Provide the (x, y) coordinate of the cell's center where the given text is located.  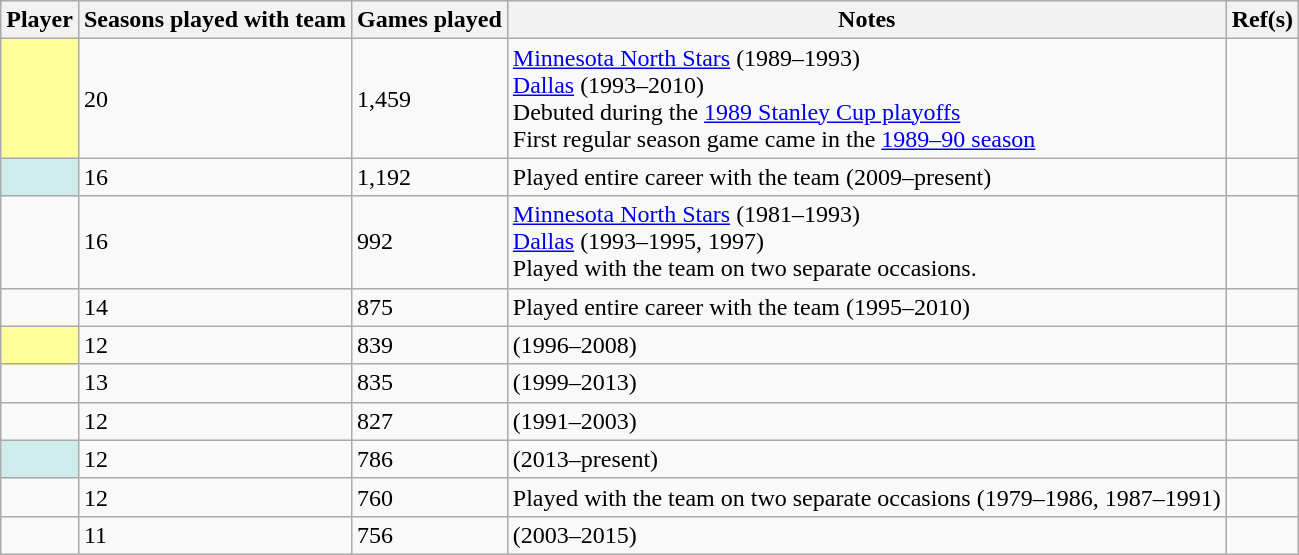
786 (430, 459)
1,459 (430, 98)
Seasons played with team (214, 20)
Minnesota North Stars (1981–1993)Dallas (1993–1995, 1997)Played with the team on two separate occasions. (866, 242)
835 (430, 383)
Minnesota North Stars (1989–1993)Dallas (1993–2010)Debuted during the 1989 Stanley Cup playoffsFirst regular season game came in the 1989–90 season (866, 98)
992 (430, 242)
839 (430, 345)
Played with the team on two separate occasions (1979–1986, 1987–1991) (866, 497)
20 (214, 98)
Player (40, 20)
827 (430, 421)
(1996–2008) (866, 345)
Played entire career with the team (1995–2010) (866, 307)
Games played (430, 20)
Notes (866, 20)
(2003–2015) (866, 535)
875 (430, 307)
(1999–2013) (866, 383)
14 (214, 307)
760 (430, 497)
Played entire career with the team (2009–present) (866, 177)
(2013–present) (866, 459)
1,192 (430, 177)
(1991–2003) (866, 421)
Ref(s) (1262, 20)
11 (214, 535)
13 (214, 383)
756 (430, 535)
